Output the [X, Y] coordinate of the center of the cell containing the given text.  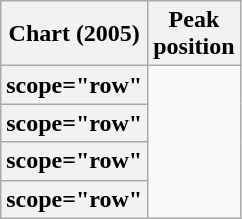
Chart (2005) [74, 34]
Peakposition [194, 34]
